Return the [X, Y] coordinate for the center point of the cell that contains the specified text.  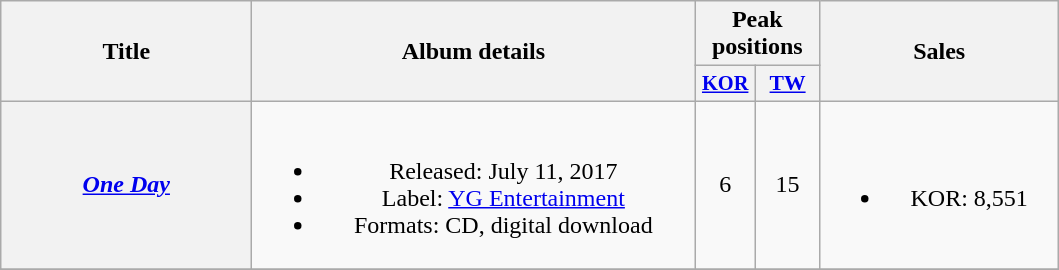
KOR: 8,551 [940, 184]
Peak positions [758, 34]
One Day [126, 184]
15 [788, 184]
TW [788, 84]
Sales [940, 52]
Album details [474, 52]
6 [726, 184]
Released: July 11, 2017Label: YG EntertainmentFormats: CD, digital download [474, 184]
Title [126, 52]
KOR [726, 84]
